Return the (x, y) coordinate for the center point of the cell that contains the specified text.  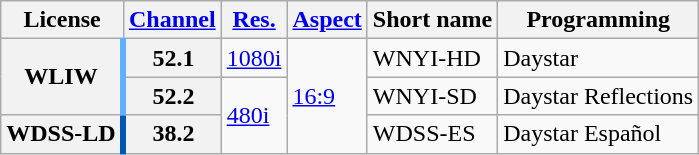
WLIW (62, 77)
Daystar (598, 58)
52.2 (172, 96)
WNYI-HD (432, 58)
WDSS-ES (432, 134)
Daystar Reflections (598, 96)
WNYI-SD (432, 96)
License (62, 20)
Programming (598, 20)
480i (254, 115)
Aspect (327, 20)
Daystar Español (598, 134)
1080i (254, 58)
Channel (172, 20)
16:9 (327, 96)
52.1 (172, 58)
38.2 (172, 134)
WDSS-LD (62, 134)
Short name (432, 20)
Res. (254, 20)
